Detect which cell encompasses the target text, then output its (X, Y) center coordinate. 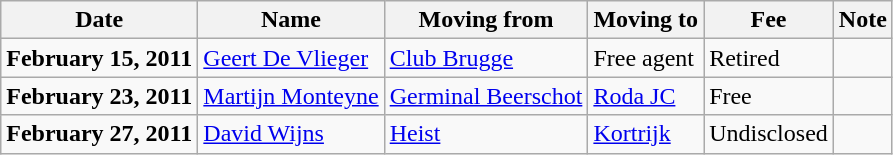
Moving to (646, 20)
Undisclosed (769, 134)
Note (862, 20)
February 27, 2011 (100, 134)
Free (769, 96)
Free agent (646, 58)
Martijn Monteyne (291, 96)
Club Brugge (486, 58)
Heist (486, 134)
Roda JC (646, 96)
February 15, 2011 (100, 58)
Geert De Vlieger (291, 58)
Retired (769, 58)
David Wijns (291, 134)
Moving from (486, 20)
Date (100, 20)
Fee (769, 20)
Name (291, 20)
Germinal Beerschot (486, 96)
Kortrijk (646, 134)
February 23, 2011 (100, 96)
